Detect which cell encompasses the target text, then output its [x, y] center coordinate. 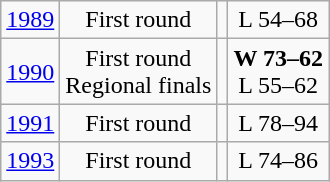
1989 [30, 20]
1990 [30, 72]
L 54–68 [278, 20]
1993 [30, 161]
1991 [30, 123]
W 73–62L 55–62 [278, 72]
L 74–86 [278, 161]
L 78–94 [278, 123]
First roundRegional finals [138, 72]
